Detect which cell encompasses the target text, then output its (X, Y) center coordinate. 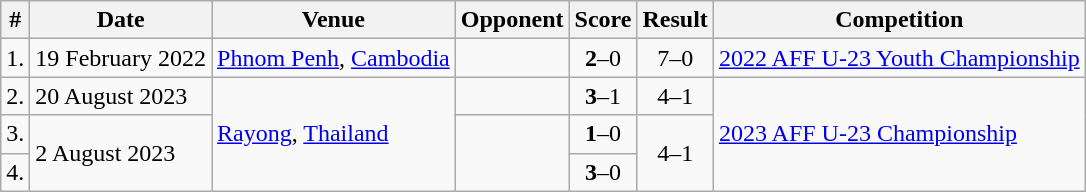
3–1 (603, 96)
7–0 (675, 58)
Rayong, Thailand (334, 134)
4. (16, 172)
Score (603, 20)
3. (16, 134)
# (16, 20)
2022 AFF U-23 Youth Championship (899, 58)
2. (16, 96)
Competition (899, 20)
Opponent (512, 20)
Phnom Penh, Cambodia (334, 58)
Venue (334, 20)
1–0 (603, 134)
2023 AFF U-23 Championship (899, 134)
2 August 2023 (121, 153)
Date (121, 20)
Result (675, 20)
2–0 (603, 58)
20 August 2023 (121, 96)
3–0 (603, 172)
19 February 2022 (121, 58)
1. (16, 58)
